Capture the cell that displays the provided text and extract its (X, Y) central coordinate. 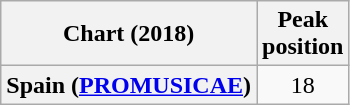
18 (303, 85)
Chart (2018) (129, 34)
Spain (PROMUSICAE) (129, 85)
Peakposition (303, 34)
